Extract the [x, y] coordinate from the center of the cell holding the provided text.  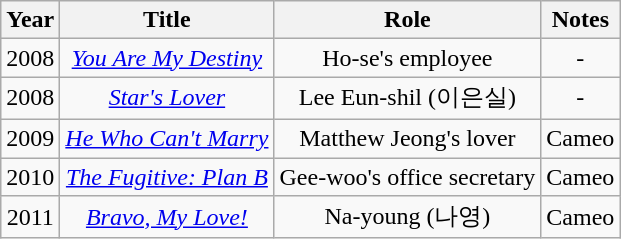
You Are My Destiny [167, 58]
Year [30, 20]
The Fugitive: Plan B [167, 177]
He Who Can't Marry [167, 138]
2011 [30, 218]
Matthew Jeong's lover [408, 138]
Title [167, 20]
2010 [30, 177]
2009 [30, 138]
Ho-se's employee [408, 58]
Notes [580, 20]
Bravo, My Love! [167, 218]
Na-young (나영) [408, 218]
Star's Lover [167, 98]
Lee Eun-shil (이은실) [408, 98]
Gee-woo's office secretary [408, 177]
Role [408, 20]
